Identify which cell holds the provided text, then report its [x, y] central coordinate. 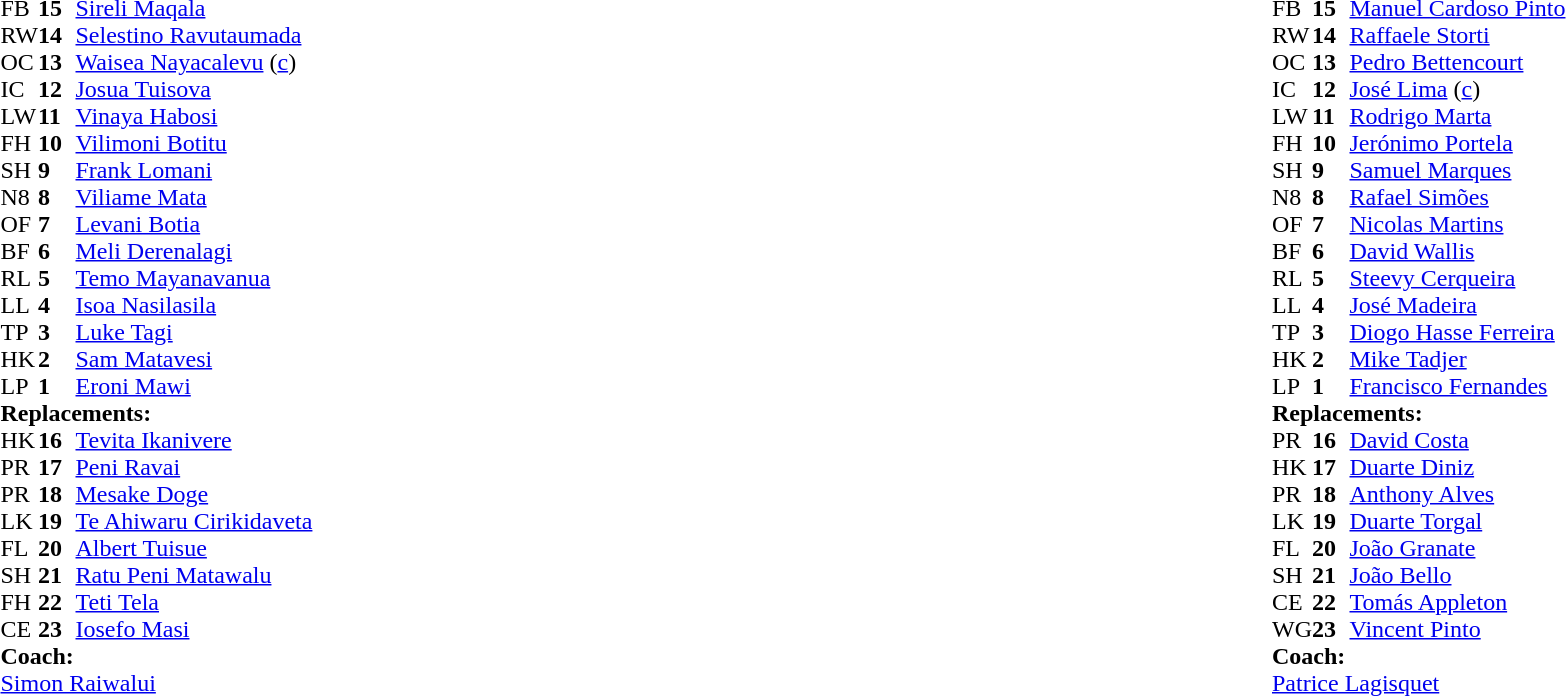
Viliame Mata [194, 198]
Waisea Nayacalevu (c) [194, 62]
Nicolas Martins [1457, 224]
Albert Tuisue [194, 548]
José Lima (c) [1457, 90]
Vinaya Habosi [194, 116]
Vilimoni Botitu [194, 144]
Tomás Appleton [1457, 602]
Eroni Mawi [194, 386]
Selestino Ravutaumada [194, 36]
WG [1292, 630]
Duarte Torgal [1457, 522]
Duarte Diniz [1457, 468]
José Madeira [1457, 306]
David Wallis [1457, 252]
Sam Matavesi [194, 360]
Diogo Hasse Ferreira [1457, 332]
Levani Botia [194, 224]
Francisco Fernandes [1457, 386]
Tevita Ikanivere [194, 440]
Meli Derenalagi [194, 252]
Samuel Marques [1457, 170]
Anthony Alves [1457, 494]
João Bello [1457, 576]
Teti Tela [194, 602]
Isoa Nasilasila [194, 306]
Vincent Pinto [1457, 630]
Frank Lomani [194, 170]
Iosefo Masi [194, 630]
Josua Tuisova [194, 90]
Mike Tadjer [1457, 360]
Mesake Doge [194, 494]
Steevy Cerqueira [1457, 278]
Luke Tagi [194, 332]
Peni Ravai [194, 468]
Rodrigo Marta [1457, 116]
Temo Mayanavanua [194, 278]
Rafael Simões [1457, 198]
Jerónimo Portela [1457, 144]
Pedro Bettencourt [1457, 62]
Ratu Peni Matawalu [194, 576]
Raffaele Storti [1457, 36]
David Costa [1457, 440]
João Granate [1457, 548]
Te Ahiwaru Cirikidaveta [194, 522]
